Search for the cell housing the specified text and yield its (x, y) center coordinate. 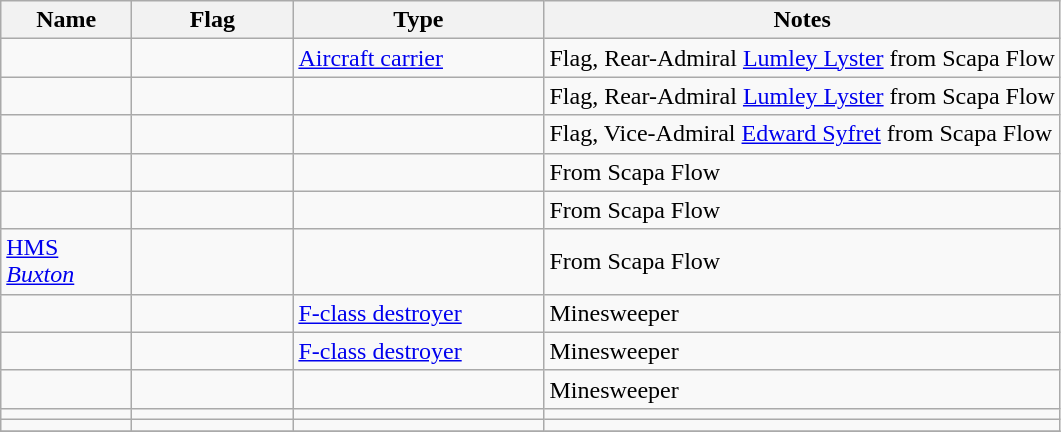
Notes (802, 20)
Aircraft carrier (418, 58)
Flag (212, 20)
Flag, Vice-Admiral Edward Syfret from Scapa Flow (802, 134)
Name (66, 20)
Type (418, 20)
HMS Buxton (66, 262)
